Search for the cell housing the specified text and yield its (x, y) center coordinate. 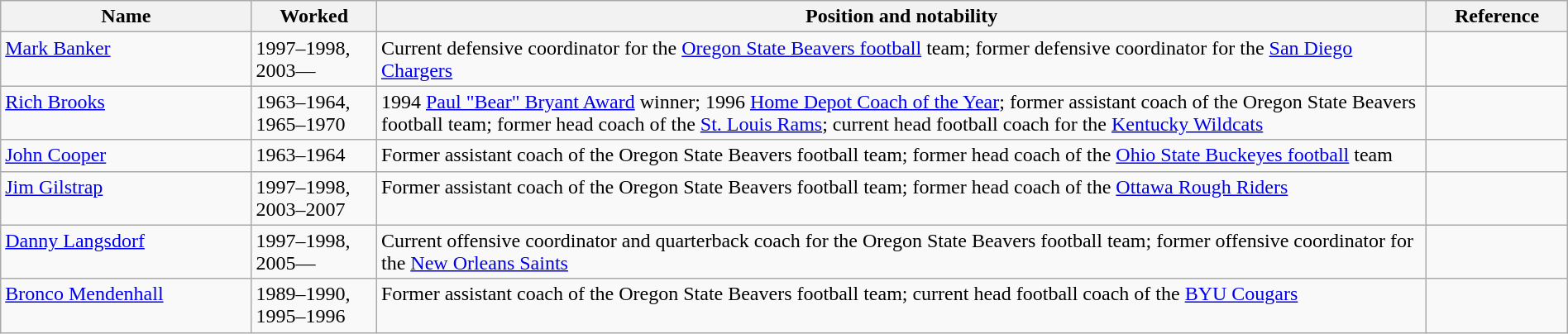
Mark Banker (126, 60)
1963–1964 (314, 155)
Former assistant coach of the Oregon State Beavers football team; former head coach of the Ottawa Rough Riders (901, 198)
Rich Brooks (126, 112)
1997–1998, 2003–2007 (314, 198)
Reference (1497, 17)
Bronco Mendenhall (126, 306)
1997–1998, 2005— (314, 251)
1963–1964, 1965–1970 (314, 112)
Position and notability (901, 17)
Worked (314, 17)
Name (126, 17)
John Cooper (126, 155)
Former assistant coach of the Oregon State Beavers football team; current head football coach of the BYU Cougars (901, 306)
1997–1998, 2003— (314, 60)
Current defensive coordinator for the Oregon State Beavers football team; former defensive coordinator for the San Diego Chargers (901, 60)
Former assistant coach of the Oregon State Beavers football team; former head coach of the Ohio State Buckeyes football team (901, 155)
1989–1990, 1995–1996 (314, 306)
Jim Gilstrap (126, 198)
Danny Langsdorf (126, 251)
